Detect which cell encompasses the target text, then output its [X, Y] center coordinate. 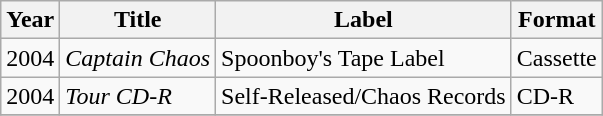
Spoonboy's Tape Label [364, 58]
Title [138, 20]
Label [364, 20]
Format [556, 20]
Cassette [556, 58]
Self-Released/Chaos Records [364, 96]
Year [30, 20]
Captain Chaos [138, 58]
CD-R [556, 96]
Tour CD-R [138, 96]
